Determine the (X, Y) coordinate at the center of the cell enclosing the given text.  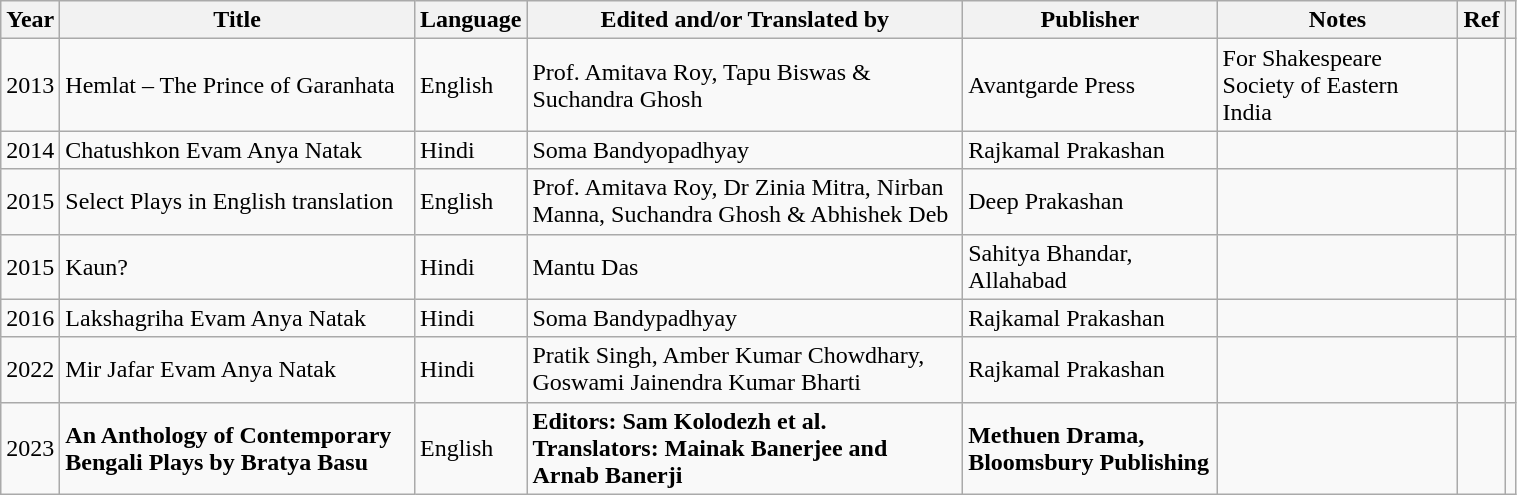
Methuen Drama, Bloomsbury Publishing (1090, 448)
Prof. Amitava Roy, Dr Zinia Mitra, Nirban Manna, Suchandra Ghosh & Abhishek Deb (745, 202)
An Anthology of Contemporary Bengali Plays by Bratya Basu (238, 448)
2022 (30, 370)
Lakshagriha Evam Anya Natak (238, 318)
2023 (30, 448)
Editors: Sam Kolodezh et al. Translators: Mainak Banerjee and Arnab Banerji (745, 448)
Chatushkon Evam Anya Natak (238, 150)
Ref (1482, 20)
Year (30, 20)
Select Plays in English translation (238, 202)
Soma Bandyopadhyay (745, 150)
Mantu Das (745, 266)
Deep Prakashan (1090, 202)
Pratik Singh, Amber Kumar Chowdhary, Goswami Jainendra Kumar Bharti (745, 370)
2014 (30, 150)
2013 (30, 85)
Title (238, 20)
Kaun? (238, 266)
Avantgarde Press (1090, 85)
Mir Jafar Evam Anya Natak (238, 370)
Language (470, 20)
Sahitya Bhandar, Allahabad (1090, 266)
Hemlat – The Prince of Garanhata (238, 85)
Notes (1338, 20)
For Shakespeare Society of Eastern India (1338, 85)
2016 (30, 318)
Prof. Amitava Roy, Tapu Biswas & Suchandra Ghosh (745, 85)
Publisher (1090, 20)
Soma Bandypadhyay (745, 318)
Edited and/or Translated by (745, 20)
